Pinpoint the cell where the given text exists, returning its [X, Y] midpoint coordinate. 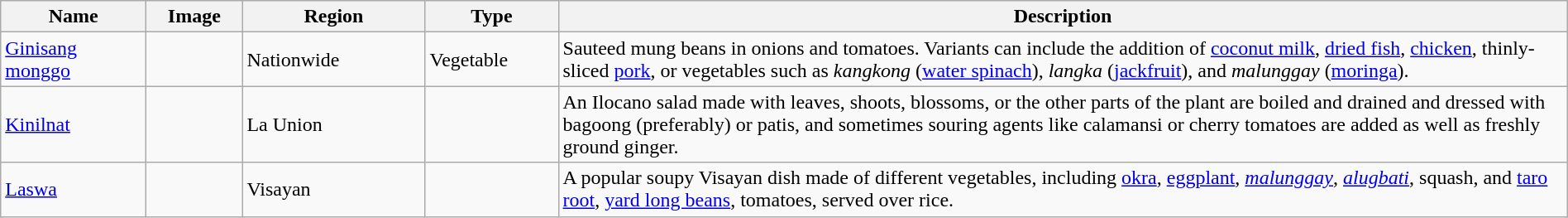
Ginisang monggo [74, 60]
Image [194, 17]
Laswa [74, 189]
Nationwide [334, 60]
Vegetable [491, 60]
Region [334, 17]
Description [1063, 17]
Visayan [334, 189]
Kinilnat [74, 124]
Type [491, 17]
Name [74, 17]
La Union [334, 124]
